Detect which cell encompasses the target text, then output its (X, Y) center coordinate. 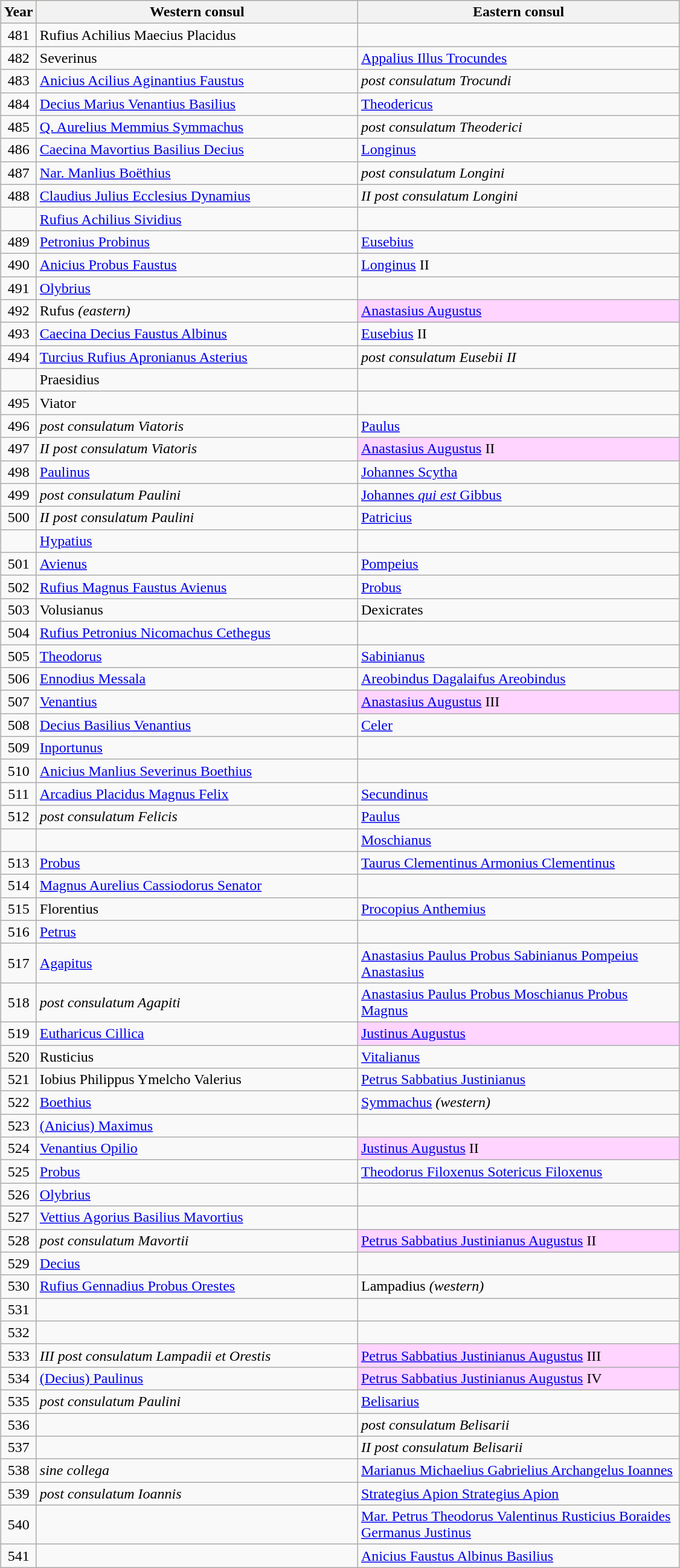
521 (18, 1080)
Vettius Agorius Basilius Mavortius (197, 1218)
Areobindus Dagalaifus Areobindus (518, 679)
533 (18, 1355)
Johannes Scytha (518, 472)
Decius (197, 1263)
516 (18, 932)
Volusianus (197, 610)
507 (18, 702)
488 (18, 196)
Petronius Probinus (197, 242)
Anastasius Augustus II (518, 449)
post consulatum Mavortii (197, 1241)
486 (18, 150)
Anastasius Augustus (518, 311)
Secundinus (518, 794)
Western consul (197, 12)
Rufus (eastern) (197, 311)
Petrus Sabbatius Justinianus Augustus IV (518, 1378)
Johannes qui est Gibbus (518, 495)
537 (18, 1448)
Anastasius Paulus Probus Moschianus Probus Magnus (518, 1002)
Florentius (197, 909)
Petrus Sabbatius Justinianus Augustus III (518, 1355)
Longinus (518, 150)
Agapitus (197, 963)
Eutharicus Cillica (197, 1033)
Anicius Probus Faustus (197, 265)
Anicius Faustus Albinus Basilius (518, 1556)
Anicius Manlius Severinus Boethius (197, 771)
520 (18, 1057)
post consulatum Ioannis (197, 1494)
498 (18, 472)
502 (18, 587)
496 (18, 426)
Claudius Julius Ecclesius Dynamius (197, 196)
II post consulatum Belisarii (518, 1448)
535 (18, 1401)
Dexicrates (518, 610)
II post consulatum Viatoris (197, 449)
Justinus Augustus (518, 1033)
526 (18, 1195)
Inportunus (197, 748)
post consulatum Trocundi (518, 81)
Turcius Rufius Apronianus Asterius (197, 357)
534 (18, 1378)
(Decius) Paulinus (197, 1378)
Rufius Petronius Nicomachus Cethegus (197, 633)
Patricius (518, 518)
483 (18, 81)
495 (18, 403)
Theodericus (518, 104)
post consulatum Viatoris (197, 426)
Anastasius Paulus Probus Sabinianus Pompeius Anastasius (518, 963)
509 (18, 748)
post consulatum Agapiti (197, 1002)
506 (18, 679)
Longinus II (518, 265)
503 (18, 610)
post consulatum Belisarii (518, 1424)
Venantius (197, 702)
522 (18, 1103)
540 (18, 1525)
515 (18, 909)
529 (18, 1263)
Hypatius (197, 541)
Theodorus (197, 656)
Sabinianus (518, 656)
524 (18, 1149)
536 (18, 1424)
499 (18, 495)
492 (18, 311)
Symmachus (western) (518, 1103)
Avienus (197, 564)
sine collega (197, 1471)
Taurus Clementinus Armonius Clementinus (518, 863)
538 (18, 1471)
491 (18, 288)
494 (18, 357)
Anastasius Augustus III (518, 702)
Theodorus Filoxenus Sotericus Filoxenus (518, 1172)
Decius Marius Venantius Basilius (197, 104)
519 (18, 1033)
Petrus (197, 932)
Decius Basilius Venantius (197, 725)
484 (18, 104)
Eastern consul (518, 12)
Belisarius (518, 1401)
Vitalianus (518, 1057)
Q. Aurelius Memmius Symmachus (197, 127)
539 (18, 1494)
Arcadius Placidus Magnus Felix (197, 794)
508 (18, 725)
Severinus (197, 58)
527 (18, 1218)
Justinus Augustus II (518, 1149)
525 (18, 1172)
511 (18, 794)
Mar. Petrus Theodorus Valentinus Rusticius Boraides Germanus Justinus (518, 1525)
Paulinus (197, 472)
501 (18, 564)
Strategius Apion Strategius Apion (518, 1494)
Rusticius (197, 1057)
Viator (197, 403)
528 (18, 1241)
Magnus Aurelius Cassiodorus Senator (197, 886)
Caecina Decius Faustus Albinus (197, 334)
482 (18, 58)
Rufius Gennadius Probus Orestes (197, 1286)
II post consulatum Longini (518, 196)
II post consulatum Paulini (197, 518)
Rufius Achilius Maecius Placidus (197, 35)
Praesidius (197, 380)
500 (18, 518)
485 (18, 127)
487 (18, 173)
Lampadius (western) (518, 1286)
(Anicius) Maximus (197, 1126)
Moschianus (518, 840)
post consulatum Eusebii II (518, 357)
Marianus Michaelius Gabrielius Archangelus Ioannes (518, 1471)
Year (18, 12)
Venantius Opilio (197, 1149)
512 (18, 817)
531 (18, 1309)
530 (18, 1286)
Boethius (197, 1103)
517 (18, 963)
Eusebius (518, 242)
518 (18, 1002)
Eusebius II (518, 334)
541 (18, 1556)
Anicius Acilius Aginantius Faustus (197, 81)
Pompeius (518, 564)
III post consulatum Lampadii et Orestis (197, 1355)
532 (18, 1332)
510 (18, 771)
497 (18, 449)
481 (18, 35)
Rufius Achilius Sividius (197, 219)
505 (18, 656)
Petrus Sabbatius Justinianus (518, 1080)
Rufius Magnus Faustus Avienus (197, 587)
post consulatum Longini (518, 173)
Procopius Anthemius (518, 909)
Celer (518, 725)
504 (18, 633)
post consulatum Felicis (197, 817)
493 (18, 334)
Caecina Mavortius Basilius Decius (197, 150)
Petrus Sabbatius Justinianus Augustus II (518, 1241)
514 (18, 886)
513 (18, 863)
Ennodius Messala (197, 679)
Appalius Illus Trocundes (518, 58)
Nar. Manlius Boëthius (197, 173)
490 (18, 265)
523 (18, 1126)
Iobius Philippus Ymelcho Valerius (197, 1080)
post consulatum Theoderici (518, 127)
489 (18, 242)
